Locate the cell with the specified text and output its (x, y) center coordinate. 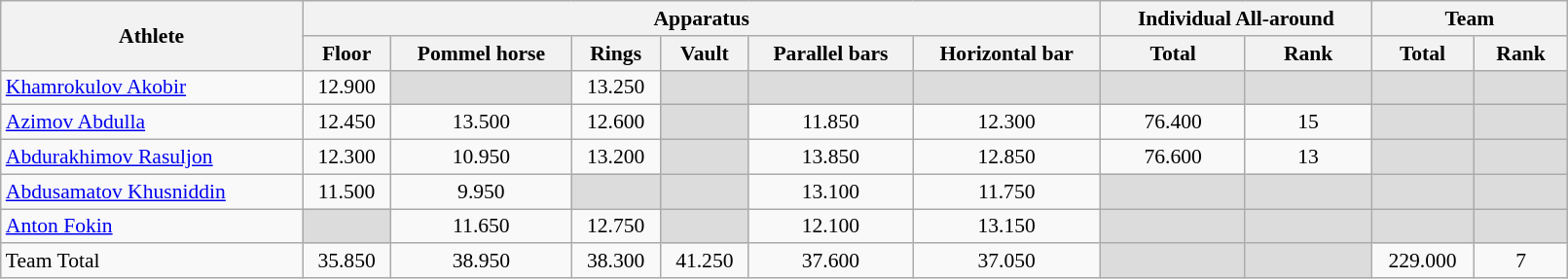
15 (1308, 122)
37.050 (1006, 262)
11.500 (346, 192)
Vault (705, 53)
Athlete (152, 35)
12.900 (346, 87)
Anton Fokin (152, 227)
76.400 (1173, 122)
Abdurakhimov Rasuljon (152, 157)
Azimov Abdulla (152, 122)
76.600 (1173, 157)
Abdusamatov Khusniddin (152, 192)
Horizontal bar (1006, 53)
12.100 (830, 227)
13.500 (481, 122)
13.150 (1006, 227)
11.850 (830, 122)
37.600 (830, 262)
38.950 (481, 262)
Pommel horse (481, 53)
Apparatus (702, 18)
Floor (346, 53)
13.850 (830, 157)
Individual All-around (1236, 18)
Parallel bars (830, 53)
13.100 (830, 192)
12.750 (615, 227)
38.300 (615, 262)
7 (1520, 262)
10.950 (481, 157)
13.200 (615, 157)
Team (1470, 18)
13 (1308, 157)
41.250 (705, 262)
13.250 (615, 87)
11.650 (481, 227)
Team Total (152, 262)
12.850 (1006, 157)
12.600 (615, 122)
9.950 (481, 192)
12.450 (346, 122)
11.750 (1006, 192)
Rings (615, 53)
Khamrokulov Akobir (152, 87)
229.000 (1423, 262)
35.850 (346, 262)
